Return the (x, y) coordinate for the center point of the cell that contains the specified text.  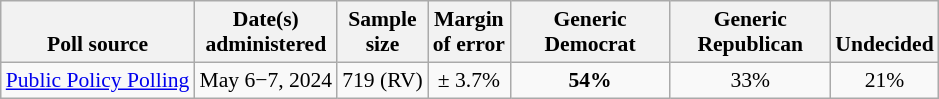
GenericDemocrat (590, 32)
Public Policy Polling (98, 80)
Date(s)administered (266, 32)
GenericRepublican (750, 32)
54% (590, 80)
21% (884, 80)
Marginof error (469, 32)
Samplesize (382, 32)
33% (750, 80)
± 3.7% (469, 80)
May 6−7, 2024 (266, 80)
Poll source (98, 32)
719 (RV) (382, 80)
Undecided (884, 32)
